From the cell containing the given text, extract its center point as [X, Y] coordinate. 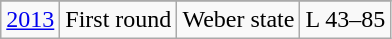
First round [118, 20]
Weber state [238, 20]
2013 [30, 20]
L 43–85 [346, 20]
